Determine the (x, y) coordinate at the center of the cell enclosing the given text.  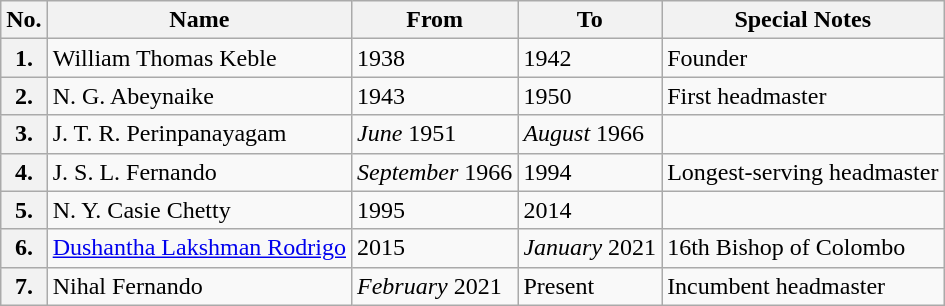
N. G. Abeynaike (199, 96)
2014 (590, 210)
Longest-serving headmaster (803, 172)
J. T. R. Perinpanayagam (199, 134)
August 1966 (590, 134)
1950 (590, 96)
2015 (435, 248)
Dushantha Lakshman Rodrigo (199, 248)
4. (24, 172)
No. (24, 20)
September 1966 (435, 172)
William Thomas Keble (199, 58)
Name (199, 20)
First headmaster (803, 96)
Founder (803, 58)
1994 (590, 172)
16th Bishop of Colombo (803, 248)
N. Y. Casie Chetty (199, 210)
1943 (435, 96)
1995 (435, 210)
Nihal Fernando (199, 286)
Present (590, 286)
J. S. L. Fernando (199, 172)
To (590, 20)
Special Notes (803, 20)
Incumbent headmaster (803, 286)
1942 (590, 58)
7. (24, 286)
From (435, 20)
1. (24, 58)
January 2021 (590, 248)
2. (24, 96)
3. (24, 134)
5. (24, 210)
6. (24, 248)
June 1951 (435, 134)
February 2021 (435, 286)
1938 (435, 58)
